Scan for the cell matching the given text and deliver its (X, Y) coordinate at center. 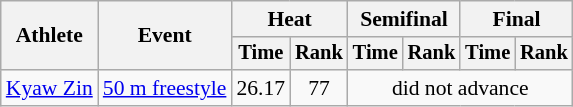
Final (516, 19)
Athlete (50, 36)
50 m freestyle (165, 88)
did not advance (460, 88)
26.17 (260, 88)
Semifinal (404, 19)
Kyaw Zin (50, 88)
Event (165, 36)
Heat (289, 19)
77 (319, 88)
